Detect which cell encompasses the target text, then output its [X, Y] center coordinate. 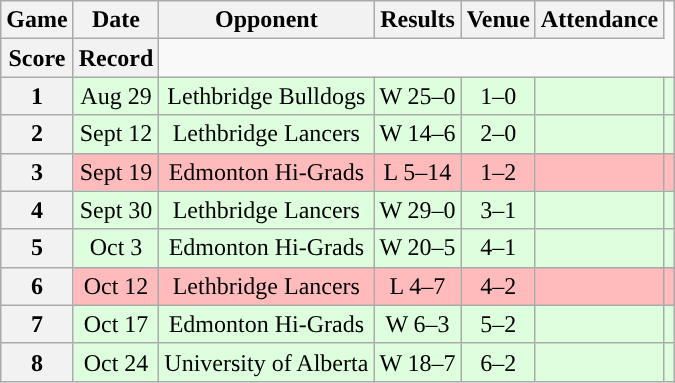
W 25–0 [418, 96]
Sept 19 [116, 172]
Game [37, 20]
7 [37, 324]
W 14–6 [418, 134]
Oct 17 [116, 324]
2–0 [498, 134]
4 [37, 210]
Sept 12 [116, 134]
Venue [498, 20]
1 [37, 96]
6–2 [498, 362]
1–0 [498, 96]
Score [37, 58]
L 4–7 [418, 286]
Oct 3 [116, 248]
1–2 [498, 172]
Record [116, 58]
Opponent [266, 20]
Sept 30 [116, 210]
Oct 24 [116, 362]
5 [37, 248]
W 18–7 [418, 362]
3 [37, 172]
6 [37, 286]
Oct 12 [116, 286]
5–2 [498, 324]
L 5–14 [418, 172]
4–2 [498, 286]
W 29–0 [418, 210]
8 [37, 362]
W 6–3 [418, 324]
3–1 [498, 210]
Date [116, 20]
Lethbridge Bulldogs [266, 96]
2 [37, 134]
Attendance [599, 20]
W 20–5 [418, 248]
4–1 [498, 248]
Results [418, 20]
University of Alberta [266, 362]
Aug 29 [116, 96]
